Output the (x, y) coordinate of the center of the cell containing the given text.  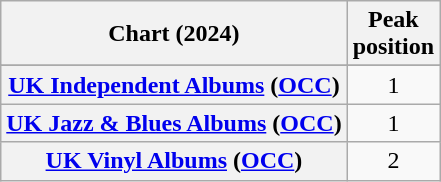
2 (393, 161)
UK Jazz & Blues Albums (OCC) (174, 123)
Chart (2024) (174, 34)
UK Independent Albums (OCC) (174, 85)
UK Vinyl Albums (OCC) (174, 161)
Peak position (393, 34)
